Return the [x, y] coordinate for the center point of the cell that contains the specified text.  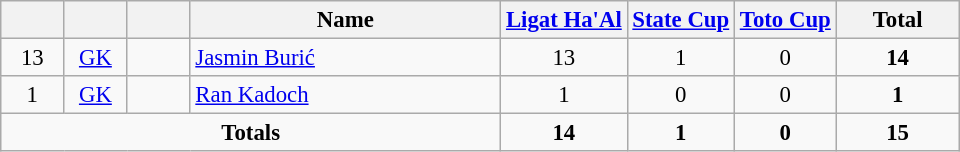
State Cup [680, 20]
Toto Cup [785, 20]
Jasmin Burić [346, 58]
15 [898, 133]
Total [898, 20]
Name [346, 20]
Totals [251, 133]
Ran Kadoch [346, 95]
Ligat Ha'Al [564, 20]
